Provide the (X, Y) coordinate of the cell's center where the given text is located.  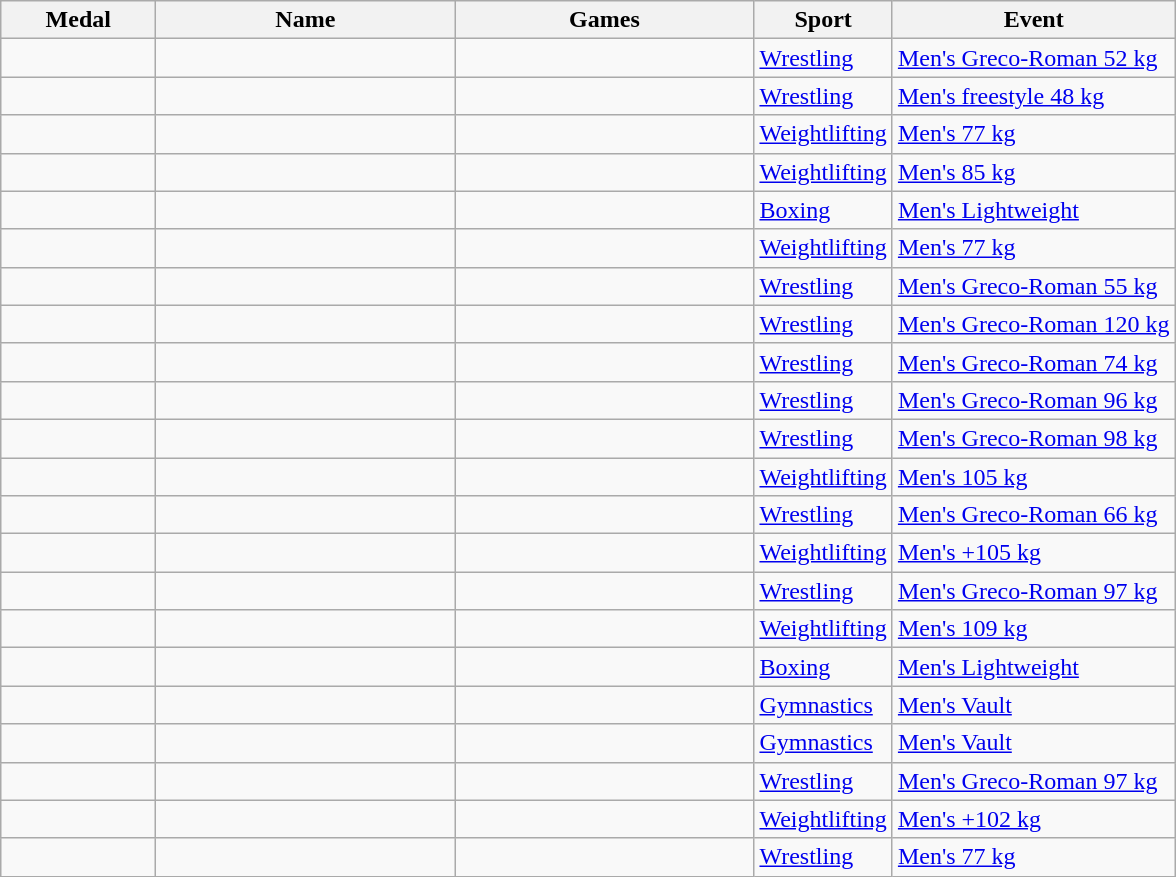
Event (1034, 20)
Name (306, 20)
Men's 109 kg (1034, 629)
Men's freestyle 48 kg (1034, 96)
Men's Greco-Roman 66 kg (1034, 515)
Men's +102 kg (1034, 819)
Men's Greco-Roman 120 kg (1034, 324)
Men's 85 kg (1034, 172)
Men's 105 kg (1034, 477)
Men's +105 kg (1034, 553)
Men's Greco-Roman 98 kg (1034, 438)
Sport (823, 20)
Men's Greco-Roman 55 kg (1034, 286)
Games (604, 20)
Medal (78, 20)
Men's Greco-Roman 74 kg (1034, 362)
Men's Greco-Roman 52 kg (1034, 58)
Men's Greco-Roman 96 kg (1034, 400)
